Search for the cell housing the specified text and yield its [x, y] center coordinate. 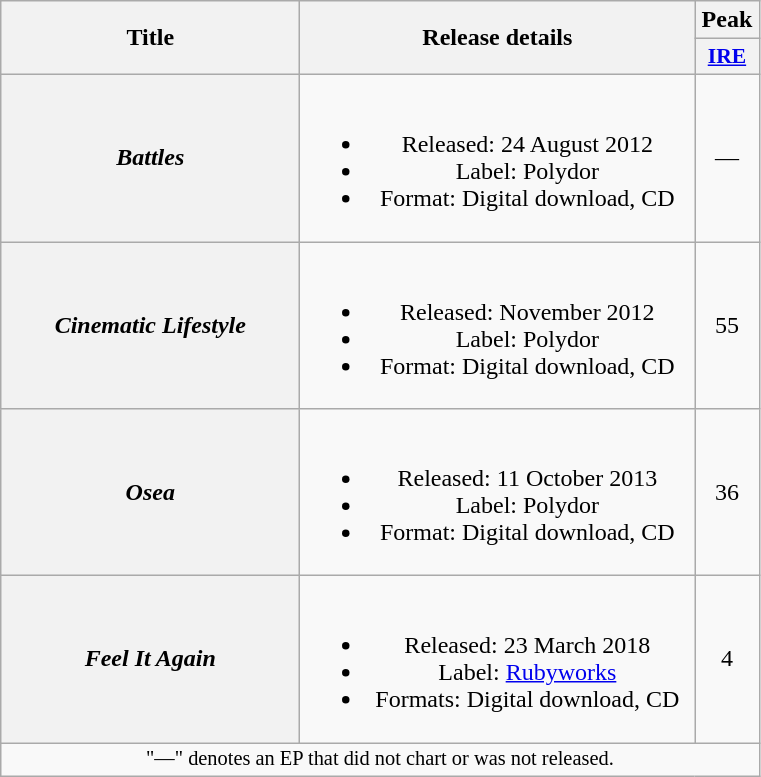
Feel It Again [150, 660]
4 [727, 660]
IRE [727, 57]
Release details [498, 38]
"—" denotes an EP that did not chart or was not released. [380, 760]
36 [727, 492]
Released: 11 October 2013Label: PolydorFormat: Digital download, CD [498, 492]
Title [150, 38]
Peak [727, 20]
— [727, 158]
Osea [150, 492]
Released: 24 August 2012Label: PolydorFormat: Digital download, CD [498, 158]
Released: 23 March 2018Label: RubyworksFormats: Digital download, CD [498, 660]
Released: November 2012Label: PolydorFormat: Digital download, CD [498, 326]
Cinematic Lifestyle [150, 326]
Battles [150, 158]
55 [727, 326]
